Locate the cell with the specified text and output its (x, y) center coordinate. 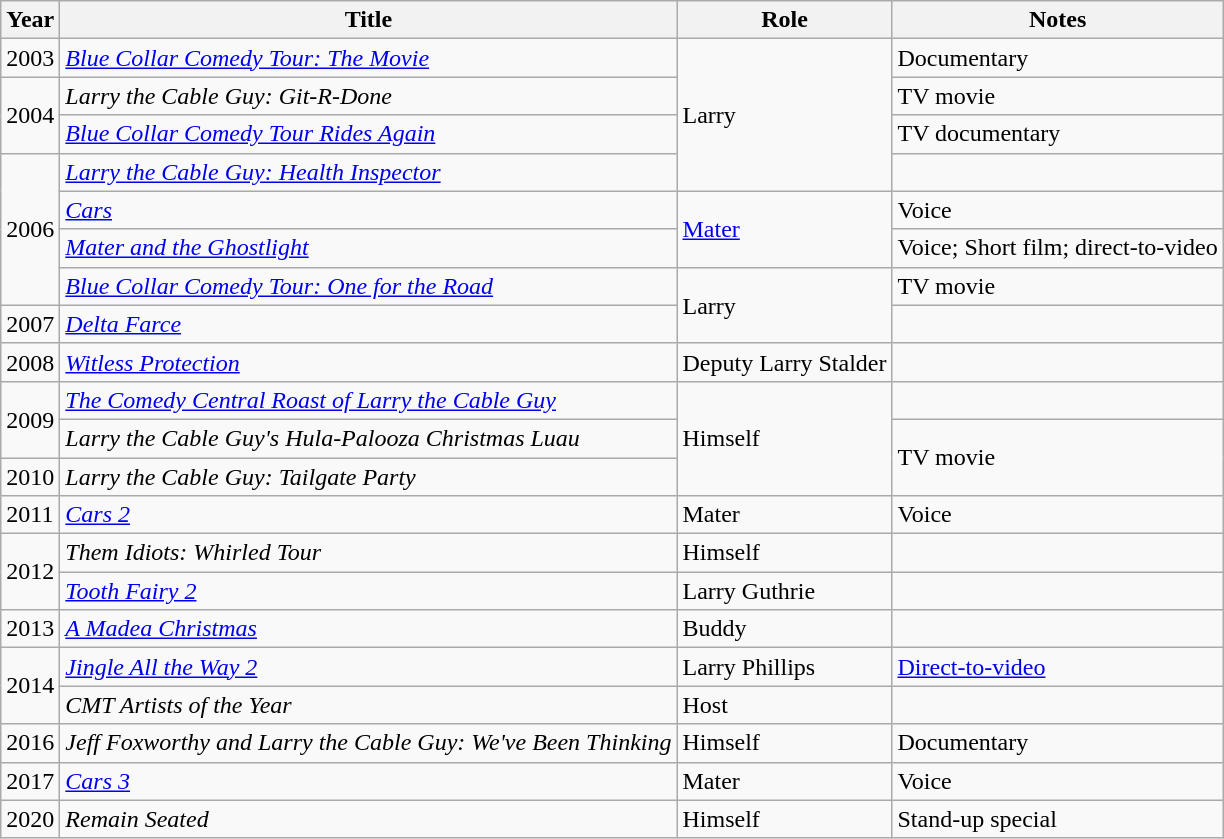
Larry Phillips (784, 667)
Notes (1058, 20)
Larry Guthrie (784, 591)
Remain Seated (368, 819)
2006 (30, 229)
The Comedy Central Roast of Larry the Cable Guy (368, 400)
Buddy (784, 629)
Tooth Fairy 2 (368, 591)
Year (30, 20)
Cars 3 (368, 781)
Blue Collar Comedy Tour: One for the Road (368, 286)
Witless Protection (368, 362)
Voice; Short film; direct-to-video (1058, 248)
2012 (30, 572)
Larry the Cable Guy: Health Inspector (368, 172)
Blue Collar Comedy Tour: The Movie (368, 58)
Jingle All the Way 2 (368, 667)
TV documentary (1058, 134)
2008 (30, 362)
2016 (30, 743)
A Madea Christmas (368, 629)
2013 (30, 629)
Larry the Cable Guy's Hula-Palooza Christmas Luau (368, 438)
CMT Artists of the Year (368, 705)
Larry the Cable Guy: Git-R-Done (368, 96)
Role (784, 20)
2003 (30, 58)
Host (784, 705)
2010 (30, 477)
Cars (368, 210)
Deputy Larry Stalder (784, 362)
Jeff Foxworthy and Larry the Cable Guy: We've Been Thinking (368, 743)
2020 (30, 819)
Delta Farce (368, 324)
Mater and the Ghostlight (368, 248)
2004 (30, 115)
Stand-up special (1058, 819)
2017 (30, 781)
Them Idiots: Whirled Tour (368, 553)
Cars 2 (368, 515)
Direct-to-video (1058, 667)
Blue Collar Comedy Tour Rides Again (368, 134)
Larry the Cable Guy: Tailgate Party (368, 477)
Title (368, 20)
2011 (30, 515)
2014 (30, 686)
2007 (30, 324)
2009 (30, 419)
